Scan for the cell matching the given text and deliver its [X, Y] coordinate at center. 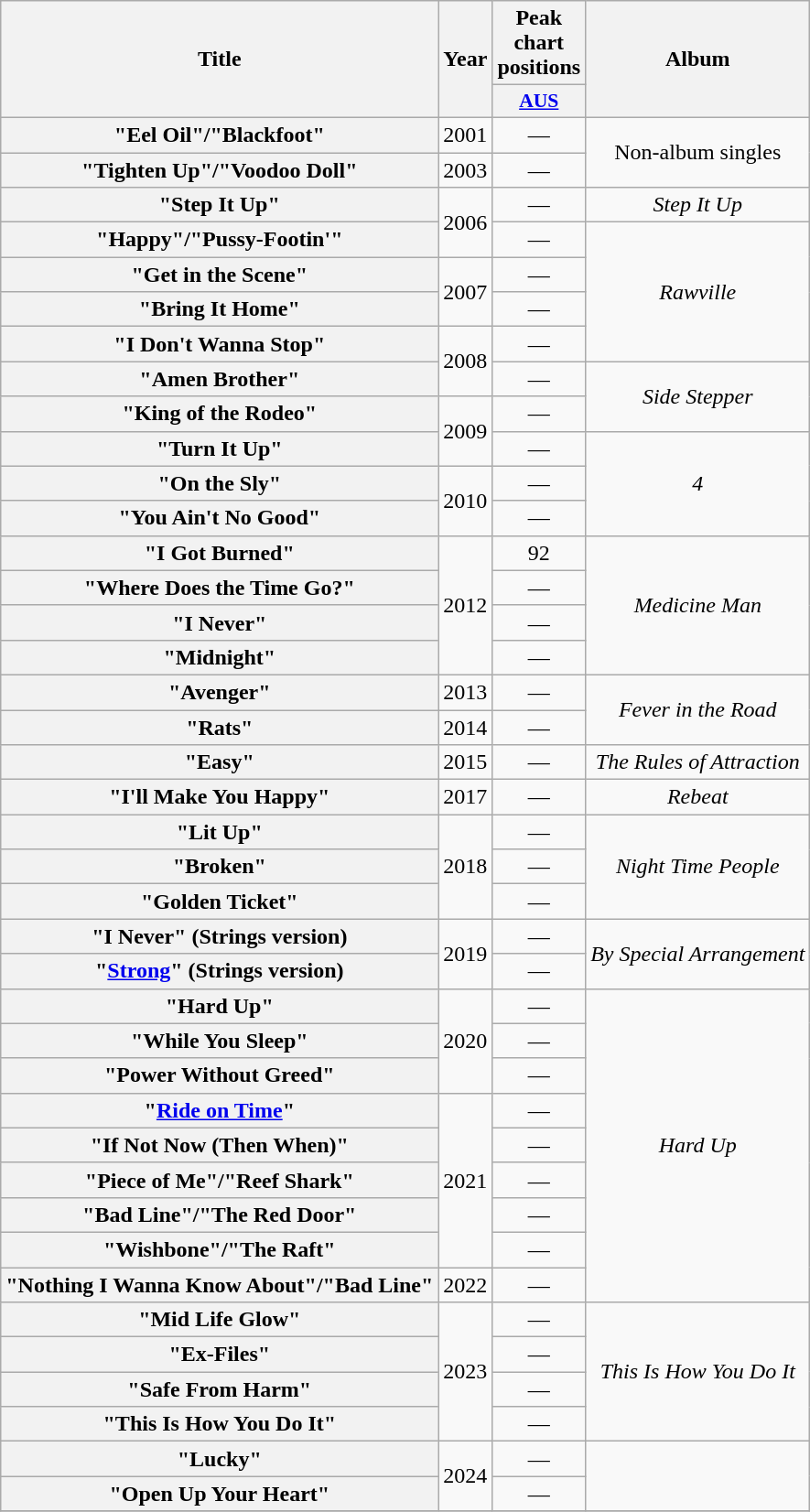
"I'll Make You Happy" [220, 797]
"Lucky" [220, 1459]
"Safe From Harm" [220, 1389]
The Rules of Attraction [697, 762]
2017 [465, 797]
Rawville [697, 292]
"Strong" (Strings version) [220, 971]
2013 [465, 692]
By Special Arrangement [697, 954]
"If Not Now (Then When)" [220, 1145]
2001 [465, 135]
This Is How You Do It [697, 1372]
2003 [465, 169]
4 [697, 483]
"I Never" (Strings version) [220, 936]
"Bad Line"/"The Red Door" [220, 1215]
"Where Does the Time Go?" [220, 588]
"On the Sly" [220, 483]
"Rats" [220, 728]
2024 [465, 1476]
92 [539, 553]
"Amen Brother" [220, 379]
Title [220, 59]
2006 [465, 222]
"Hard Up" [220, 1006]
Medicine Man [697, 605]
"Broken" [220, 867]
2022 [465, 1284]
"Avenger" [220, 692]
"Power Without Greed" [220, 1075]
"Step It Up" [220, 205]
2012 [465, 605]
Peak chart positions [539, 43]
Rebeat [697, 797]
"Midnight" [220, 657]
"Turn It Up" [220, 448]
"I Got Burned" [220, 553]
"Mid Life Glow" [220, 1320]
"You Ain't No Good" [220, 518]
Fever in the Road [697, 709]
2010 [465, 501]
"Bring It Home" [220, 309]
"Ride on Time" [220, 1110]
AUS [539, 102]
2019 [465, 954]
"I Don't Wanna Stop" [220, 344]
"I Never" [220, 622]
"While You Sleep" [220, 1041]
2023 [465, 1372]
"Open Up Your Heart" [220, 1494]
Side Stepper [697, 396]
2018 [465, 867]
"Get in the Scene" [220, 275]
"Golden Ticket" [220, 902]
"Ex-Files" [220, 1355]
"King of the Rodeo" [220, 414]
2015 [465, 762]
2020 [465, 1041]
"Happy"/"Pussy-Footin'" [220, 240]
Night Time People [697, 867]
"Lit Up" [220, 832]
"Eel Oil"/"Blackfoot" [220, 135]
2009 [465, 431]
2007 [465, 292]
"Tighten Up"/"Voodoo Doll" [220, 169]
2014 [465, 728]
Hard Up [697, 1146]
Non-album singles [697, 152]
2008 [465, 362]
"This Is How You Do It" [220, 1424]
"Nothing I Wanna Know About"/"Bad Line" [220, 1284]
"Easy" [220, 762]
"Piece of Me"/"Reef Shark" [220, 1180]
Album [697, 59]
"Wishbone"/"The Raft" [220, 1249]
Step It Up [697, 205]
Year [465, 59]
2021 [465, 1180]
